Find where the given text appears and provide that cell's center as (X, Y) coordinate. 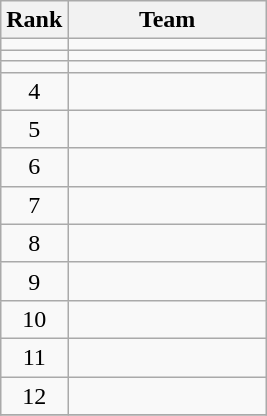
Team (168, 20)
7 (34, 205)
8 (34, 243)
6 (34, 167)
11 (34, 357)
12 (34, 395)
10 (34, 319)
4 (34, 91)
9 (34, 281)
5 (34, 129)
Rank (34, 20)
